From the cell containing the given text, extract its center point as (x, y) coordinate. 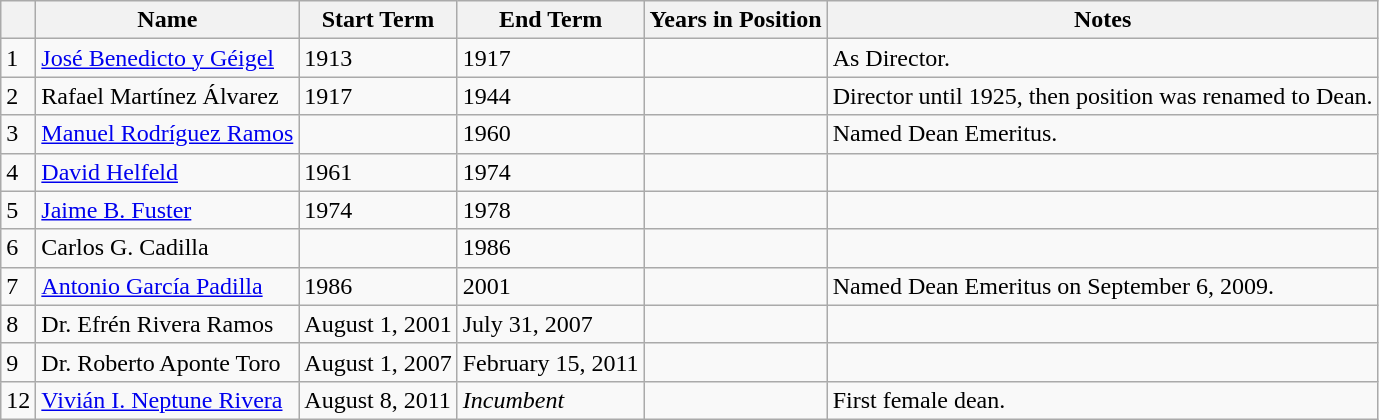
2001 (550, 286)
Dr. Efrén Rivera Ramos (168, 324)
August 8, 2011 (378, 400)
1978 (550, 210)
Antonio García Padilla (168, 286)
4 (18, 172)
8 (18, 324)
1944 (550, 96)
Rafael Martínez Álvarez (168, 96)
July 31, 2007 (550, 324)
Named Dean Emeritus. (1102, 134)
1 (18, 58)
August 1, 2007 (378, 362)
Notes (1102, 20)
1913 (378, 58)
February 15, 2011 (550, 362)
August 1, 2001 (378, 324)
End Term (550, 20)
Carlos G. Cadilla (168, 248)
9 (18, 362)
Name (168, 20)
José Benedicto y Géigel (168, 58)
Director until 1925, then position was renamed to Dean. (1102, 96)
Manuel Rodríguez Ramos (168, 134)
As Director. (1102, 58)
David Helfeld (168, 172)
Vivián I. Neptune Rivera (168, 400)
1960 (550, 134)
Named Dean Emeritus on September 6, 2009. (1102, 286)
6 (18, 248)
7 (18, 286)
Jaime B. Fuster (168, 210)
Start Term (378, 20)
5 (18, 210)
First female dean. (1102, 400)
2 (18, 96)
Years in Position (736, 20)
1961 (378, 172)
12 (18, 400)
Incumbent (550, 400)
Dr. Roberto Aponte Toro (168, 362)
3 (18, 134)
